From the cell containing the given text, extract its center point as (X, Y) coordinate. 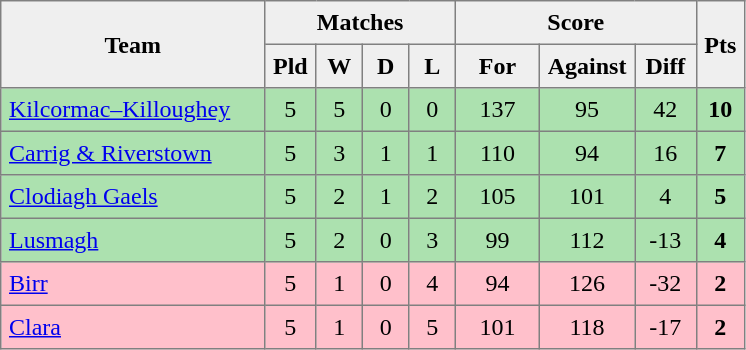
L (432, 66)
112 (586, 240)
Lusmagh (133, 240)
Birr (133, 284)
118 (586, 327)
Clara (133, 327)
95 (586, 110)
42 (666, 110)
Pld (290, 66)
10 (720, 110)
Diff (666, 66)
Clodiagh Gaels (133, 197)
Against (586, 66)
7 (720, 153)
126 (586, 284)
Team (133, 44)
-32 (666, 284)
Pts (720, 44)
137 (497, 110)
Matches (360, 23)
Kilcormac–Killoughey (133, 110)
16 (666, 153)
-17 (666, 327)
W (339, 66)
Score (576, 23)
D (385, 66)
Carrig & Riverstown (133, 153)
105 (497, 197)
99 (497, 240)
110 (497, 153)
-13 (666, 240)
For (497, 66)
